Find where the given text appears and provide that cell's center as [X, Y] coordinate. 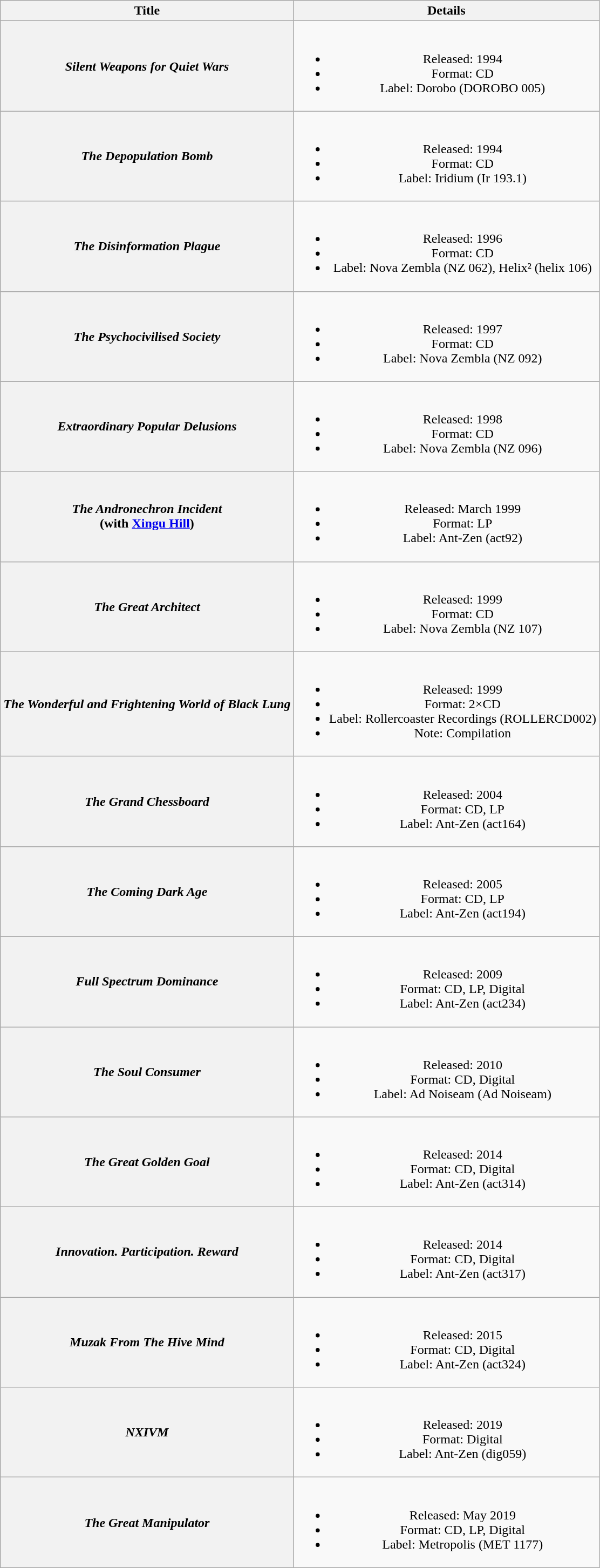
Details [446, 11]
The Grand Chessboard [147, 802]
The Soul Consumer [147, 1072]
Innovation. Participation. Reward [147, 1252]
Released: 1996Format: CDLabel: Nova Zembla (NZ 062), Helix² (helix 106) [446, 246]
The Wonderful and Frightening World of Black Lung [147, 704]
NXIVM [147, 1433]
Released: 1994Format: CDLabel: Iridium (Ir 193.1) [446, 156]
The Andronechron Incident (with Xingu Hill) [147, 517]
The Great Manipulator [147, 1522]
Released: May 2019Format: CD, LP, DigitalLabel: Metropolis (MET 1177) [446, 1522]
Released: 2014Format: CD, DigitalLabel: Ant-Zen (act317) [446, 1252]
Released: 2010Format: CD, DigitalLabel: Ad Noiseam (Ad Noiseam) [446, 1072]
The Disinformation Plague [147, 246]
The Great Golden Goal [147, 1162]
Silent Weapons for Quiet Wars [147, 66]
Released: 2005Format: CD, LPLabel: Ant-Zen (act194) [446, 891]
Extraordinary Popular Delusions [147, 426]
Released: 2015Format: CD, DigitalLabel: Ant-Zen (act324) [446, 1342]
Released: 2014Format: CD, DigitalLabel: Ant-Zen (act314) [446, 1162]
The Depopulation Bomb [147, 156]
Released: 1999Format: CDLabel: Nova Zembla (NZ 107) [446, 606]
Released: 2009Format: CD, LP, DigitalLabel: Ant-Zen (act234) [446, 982]
Released: March 1999Format: LPLabel: Ant-Zen (act92) [446, 517]
Released: 1994Format: CDLabel: Dorobo (DOROBO 005) [446, 66]
The Coming Dark Age [147, 891]
Released: 2004Format: CD, LPLabel: Ant-Zen (act164) [446, 802]
Title [147, 11]
The Psychocivilised Society [147, 337]
Muzak From The Hive Mind [147, 1342]
Released: 1998Format: CDLabel: Nova Zembla (NZ 096) [446, 426]
Released: 2019Format: DigitalLabel: Ant-Zen (dig059) [446, 1433]
Released: 1997Format: CDLabel: Nova Zembla (NZ 092) [446, 337]
The Great Architect [147, 606]
Released: 1999Format: 2×CDLabel: Rollercoaster Recordings (ROLLERCD002)Note: Compilation [446, 704]
Full Spectrum Dominance [147, 982]
